Return the [X, Y] coordinate for the center point of the cell that contains the specified text.  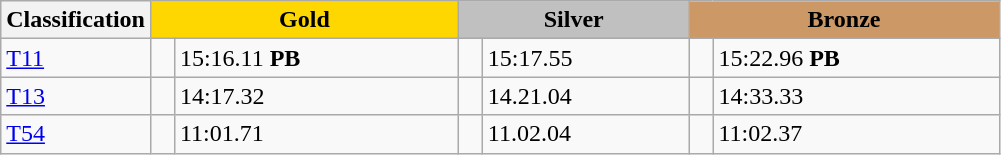
14:33.33 [856, 96]
Classification [76, 20]
15:17.55 [586, 58]
Silver [574, 20]
T11 [76, 58]
11:01.71 [316, 134]
14.21.04 [586, 96]
15:16.11 PB [316, 58]
T54 [76, 134]
14:17.32 [316, 96]
11.02.04 [586, 134]
Bronze [844, 20]
T13 [76, 96]
15:22.96 PB [856, 58]
Gold [304, 20]
11:02.37 [856, 134]
